Scan for the cell matching the given text and deliver its [x, y] coordinate at center. 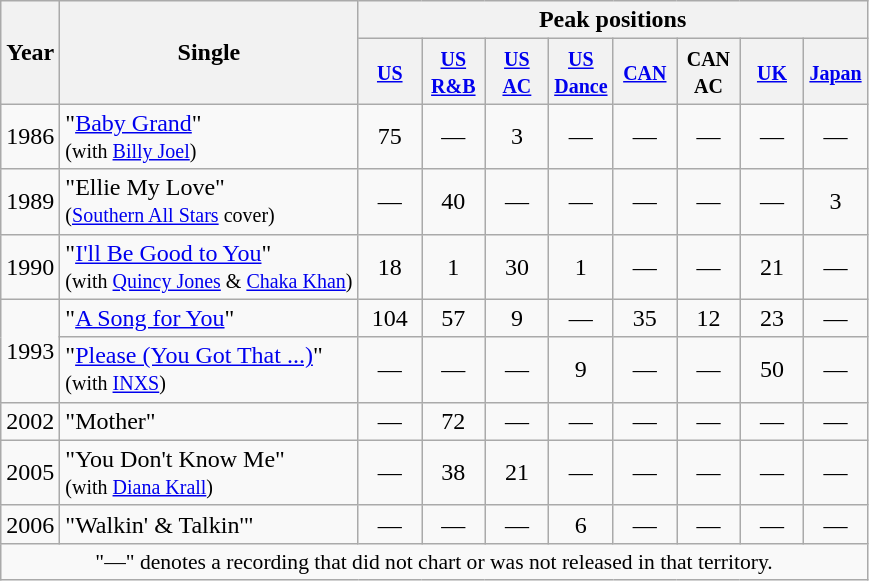
Japan [836, 72]
US Dance [581, 72]
"Please (You Got That ...)" (with INXS) [209, 370]
35 [645, 318]
6 [581, 524]
1990 [30, 266]
"I'll Be Good to You" (with Quincy Jones & Chaka Khan) [209, 266]
UK [772, 72]
23 [772, 318]
1989 [30, 202]
"Ellie My Love" (Southern All Stars cover) [209, 202]
40 [454, 202]
2006 [30, 524]
30 [517, 266]
US R&B [454, 72]
50 [772, 370]
75 [390, 136]
18 [390, 266]
CAN AC [709, 72]
"—" denotes a recording that did not chart or was not released in that territory. [434, 561]
"Baby Grand" (with Billy Joel) [209, 136]
Peak positions [612, 20]
US AC [517, 72]
2002 [30, 421]
"You Don't Know Me" (with Diana Krall) [209, 472]
57 [454, 318]
"A Song for You" [209, 318]
12 [709, 318]
Single [209, 52]
38 [454, 472]
CAN [645, 72]
Year [30, 52]
1993 [30, 350]
104 [390, 318]
1986 [30, 136]
"Walkin' & Talkin'" [209, 524]
US [390, 72]
"Mother" [209, 421]
2005 [30, 472]
72 [454, 421]
